Determine the [X, Y] coordinate at the center of the cell enclosing the given text.  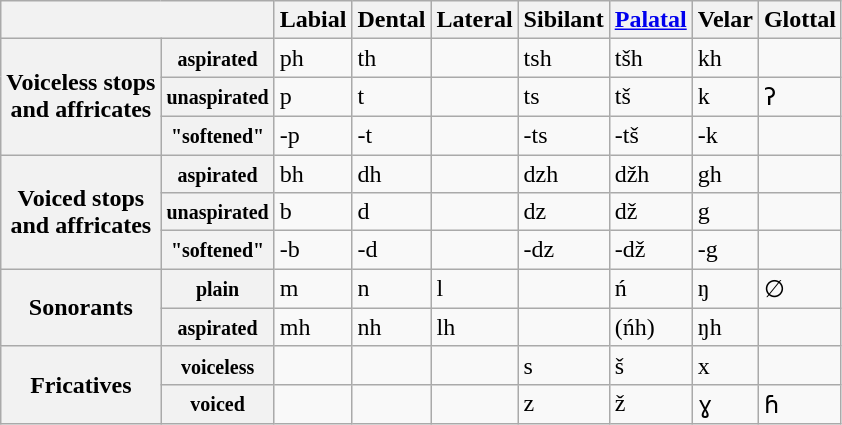
t [392, 97]
n [392, 289]
Voiced stopsand affricates [81, 211]
-g [725, 250]
Sonorants [81, 308]
th [392, 58]
-d [392, 250]
Voiceless stopsand affricates [81, 97]
-dž [650, 250]
-t [392, 135]
dž [650, 212]
d [392, 212]
(ńh) [650, 327]
-p [313, 135]
-b [313, 250]
dz [564, 212]
dzh [564, 173]
voiced [218, 404]
š [650, 365]
ɦ [800, 404]
Sibilant [564, 20]
kh [725, 58]
g [725, 212]
-tš [650, 135]
džh [650, 173]
lh [474, 327]
voiceless [218, 365]
tsh [564, 58]
ɣ [725, 404]
mh [313, 327]
x [725, 365]
Labial [313, 20]
ŋ [725, 289]
l [474, 289]
-ts [564, 135]
Velar [725, 20]
ń [650, 289]
Glottal [800, 20]
ts [564, 97]
s [564, 365]
Dental [392, 20]
dh [392, 173]
-dz [564, 250]
bh [313, 173]
plain [218, 289]
p [313, 97]
m [313, 289]
z [564, 404]
Palatal [650, 20]
ŋh [725, 327]
Fricatives [81, 385]
tš [650, 97]
Lateral [474, 20]
tšh [650, 58]
ž [650, 404]
b [313, 212]
nh [392, 327]
ʔ [800, 97]
gh [725, 173]
k [725, 97]
∅ [800, 289]
-k [725, 135]
ph [313, 58]
